Scan for the cell matching the given text and deliver its (x, y) coordinate at center. 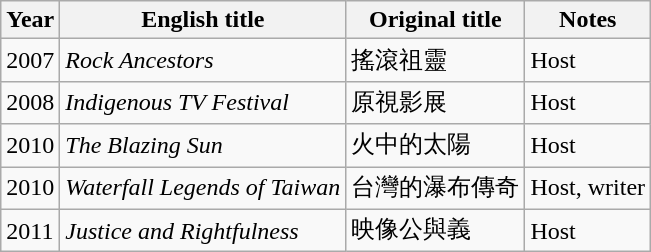
The Blazing Sun (203, 146)
Justice and Rightfulness (203, 230)
Rock Ancestors (203, 60)
English title (203, 20)
Indigenous TV Festival (203, 102)
2008 (30, 102)
Waterfall Legends of Taiwan (203, 188)
Year (30, 20)
原視影展 (436, 102)
Notes (588, 20)
台灣的瀑布傳奇 (436, 188)
2011 (30, 230)
Host, writer (588, 188)
映像公與義 (436, 230)
2007 (30, 60)
搖滾祖靈 (436, 60)
火中的太陽 (436, 146)
Original title (436, 20)
